Return (x, y) of the center of cell containing provided text 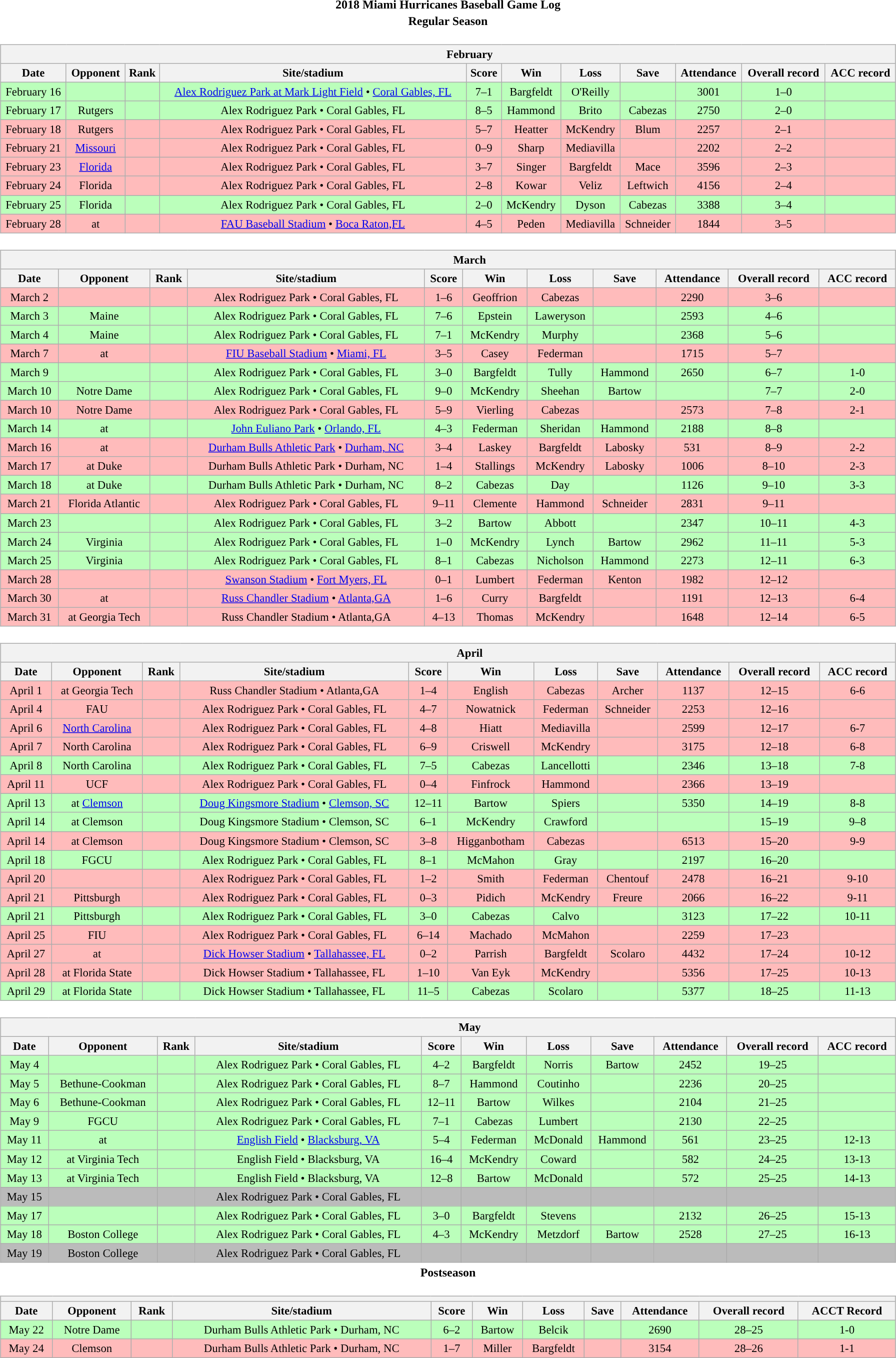
27–25 (773, 1234)
12–8 (441, 1178)
Clemson (92, 1348)
March 2 (29, 297)
6–7 (773, 372)
Abbott (560, 523)
12–16 (774, 709)
0–1 (443, 579)
28–26 (748, 1348)
12-13 (857, 1140)
2750 (709, 111)
Nicholson (560, 560)
March 24 (29, 542)
May 4 (24, 1065)
Smith (491, 878)
2-3 (857, 466)
Thomas (495, 617)
Casey (495, 354)
May 5 (24, 1084)
16–22 (774, 897)
2346 (693, 766)
1–10 (428, 972)
April 27 (26, 954)
7-8 (858, 766)
May 13 (24, 1178)
Curry (495, 598)
FIU Baseball Stadium • Miami, FL (306, 354)
1715 (692, 354)
Lynch (560, 542)
2197 (693, 860)
6-7 (858, 728)
February 24 (33, 186)
4–2 (441, 1065)
Nowatnick (491, 709)
3123 (693, 916)
April 25 (26, 935)
Sheridan (560, 429)
2962 (692, 542)
18–25 (774, 991)
9–8 (858, 822)
May 17 (24, 1215)
Parrish (491, 954)
March 4 (29, 335)
Sharp (531, 148)
6–9 (428, 747)
Laweryson (560, 316)
8–2 (443, 485)
FAU Baseball Stadium • Boca Raton,FL (313, 224)
9–10 (773, 485)
9-10 (858, 878)
7–5 (428, 766)
May 11 (24, 1140)
February 21 (33, 148)
8–5 (484, 111)
Peden (531, 224)
5–6 (773, 335)
9-11 (858, 897)
2–2 (783, 148)
Blum (647, 130)
8–10 (773, 466)
25–25 (773, 1178)
1191 (692, 598)
Brito (590, 111)
2347 (692, 523)
11–5 (428, 991)
March 7 (29, 354)
1–2 (428, 878)
5356 (693, 972)
561 (690, 1140)
16–20 (774, 860)
2366 (693, 784)
May 24 (26, 1348)
Lancellotti (565, 766)
Van Eyk (491, 972)
Clemente (495, 504)
Leftwich (647, 186)
2-0 (857, 391)
22–25 (773, 1121)
1844 (709, 224)
2368 (692, 335)
Coutinho (558, 1084)
8–9 (773, 448)
Swanson Stadium • Fort Myers, FL (306, 579)
FIU (97, 935)
April 6 (26, 728)
17–25 (774, 972)
2273 (692, 560)
8–7 (441, 1084)
March 9 (29, 372)
Belcik (553, 1329)
2202 (709, 148)
9–0 (443, 391)
1982 (692, 579)
24–25 (773, 1159)
4–5 (484, 224)
6–14 (428, 935)
Kowar (531, 186)
Freure (628, 897)
4-3 (857, 523)
February 17 (33, 111)
UCF (97, 784)
May 18 (24, 1234)
6-5 (857, 617)
11–11 (773, 542)
Hiatt (491, 728)
Stevens (558, 1215)
Day (560, 485)
8-8 (858, 803)
2650 (692, 372)
May (448, 1027)
2528 (690, 1234)
Missouri (95, 148)
9-9 (858, 841)
2259 (693, 935)
2690 (660, 1329)
531 (692, 448)
May 9 (24, 1121)
8–8 (773, 429)
6-4 (857, 598)
2130 (690, 1121)
6–1 (428, 822)
17–22 (774, 916)
2253 (693, 709)
2-2 (857, 448)
March 25 (29, 560)
May 15 (24, 1196)
April 7 (26, 747)
12–12 (773, 579)
FAU (97, 709)
2–8 (484, 186)
12–14 (773, 617)
4–8 (428, 728)
Geoffrion (495, 297)
3-3 (857, 485)
3–6 (773, 297)
6–2 (452, 1329)
14-13 (857, 1178)
Coward (558, 1159)
March 21 (29, 504)
2257 (709, 130)
Pidich (491, 897)
10–11 (773, 523)
3388 (709, 205)
Finfrock (491, 784)
1137 (693, 690)
12–13 (773, 598)
4156 (709, 186)
4–7 (428, 709)
April 28 (26, 972)
3–2 (443, 523)
572 (690, 1178)
10-11 (858, 916)
6513 (693, 841)
582 (690, 1159)
2573 (692, 410)
February 16 (33, 92)
Kenton (624, 579)
English (491, 690)
3–8 (428, 841)
Heatter (531, 130)
Archer (628, 690)
Machado (491, 935)
6-8 (858, 747)
2478 (693, 878)
April 29 (26, 991)
Spiers (565, 803)
2–4 (783, 186)
May 12 (24, 1159)
16-13 (857, 1234)
3001 (709, 92)
0–9 (484, 148)
Norris (558, 1065)
April 1 (26, 690)
Stallings (495, 466)
2236 (690, 1084)
2066 (693, 897)
3154 (660, 1348)
March 31 (29, 617)
February 18 (33, 130)
5350 (693, 803)
5-3 (857, 542)
17–24 (774, 954)
4–6 (773, 316)
11-13 (858, 991)
2–1 (783, 130)
13–19 (774, 784)
Epstein (495, 316)
2104 (690, 1102)
2831 (692, 504)
Metzdorf (558, 1234)
Dyson (590, 205)
7–8 (773, 410)
April 20 (26, 878)
Singer (531, 167)
Alex Rodriguez Park at Mark Light Field • Coral Gables, FL (313, 92)
February 28 (33, 224)
7–6 (443, 316)
6-3 (857, 560)
12–15 (774, 690)
7–7 (773, 391)
16–4 (441, 1159)
February 23 (33, 167)
March (448, 260)
March 28 (29, 579)
February 25 (33, 205)
2290 (692, 297)
4432 (693, 954)
5–9 (443, 410)
Vierling (495, 410)
Laskey (495, 448)
2-1 (857, 410)
March 3 (29, 316)
12–17 (774, 728)
April (448, 653)
0–4 (428, 784)
13-13 (857, 1159)
May 22 (26, 1329)
21–25 (773, 1102)
3–7 (484, 167)
14–19 (774, 803)
10-12 (858, 954)
5377 (693, 991)
April 4 (26, 709)
March 14 (29, 429)
March 23 (29, 523)
10-13 (858, 972)
Gray (565, 860)
Sheehan (560, 391)
Chentouf (628, 878)
0–2 (428, 954)
1126 (692, 485)
Crawford (565, 822)
Mace (647, 167)
1648 (692, 617)
May 19 (24, 1253)
2–3 (783, 167)
2132 (690, 1215)
Murphy (560, 335)
26–25 (773, 1215)
5–4 (441, 1140)
15–20 (774, 841)
0–3 (428, 897)
1-1 (847, 1348)
28–25 (748, 1329)
2599 (693, 728)
April 18 (26, 860)
2593 (692, 316)
15–19 (774, 822)
May 6 (24, 1102)
Tully (560, 372)
15-13 (857, 1215)
3596 (709, 167)
Higganbotham (491, 841)
2452 (690, 1065)
17–23 (774, 935)
O'Reilly (590, 92)
March 18 (29, 485)
1006 (692, 466)
February (448, 54)
Criswell (491, 747)
20–25 (773, 1084)
Wilkes (558, 1102)
4–13 (443, 617)
Miller (497, 1348)
ACCT Record (847, 1311)
12–18 (774, 747)
April 13 (26, 803)
Florida Atlantic (104, 504)
2188 (692, 429)
March 16 (29, 448)
1–7 (452, 1348)
Veliz (590, 186)
3175 (693, 747)
March 30 (29, 598)
April 8 (26, 766)
23–25 (773, 1140)
Calvo (565, 916)
13–18 (774, 766)
April 11 (26, 784)
John Euliano Park • Orlando, FL (306, 429)
16–21 (774, 878)
6-6 (858, 690)
19–25 (773, 1065)
March 17 (29, 466)
